Scan for the cell matching the given text and deliver its (x, y) coordinate at center. 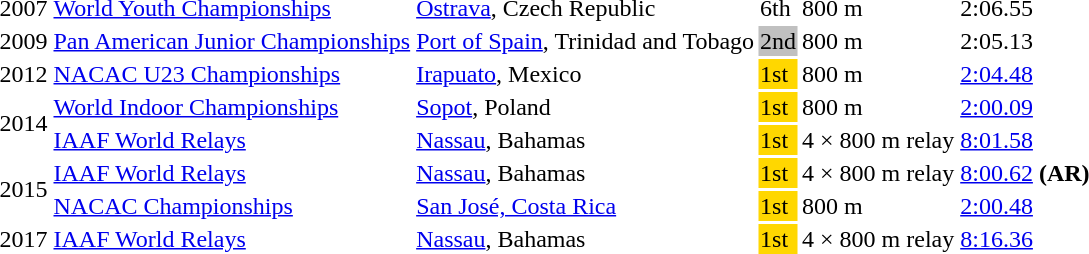
San José, Costa Rica (586, 206)
Sopot, Poland (586, 107)
Pan American Junior Championships (232, 41)
2nd (778, 41)
Irapuato, Mexico (586, 74)
NACAC Championships (232, 206)
World Indoor Championships (232, 107)
Port of Spain, Trinidad and Tobago (586, 41)
NACAC U23 Championships (232, 74)
